Provide the [x, y] coordinate of the cell's center where the given text is located.  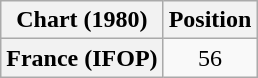
Position [210, 20]
Chart (1980) [82, 20]
56 [210, 58]
France (IFOP) [82, 58]
